Search for the cell housing the specified text and yield its (X, Y) center coordinate. 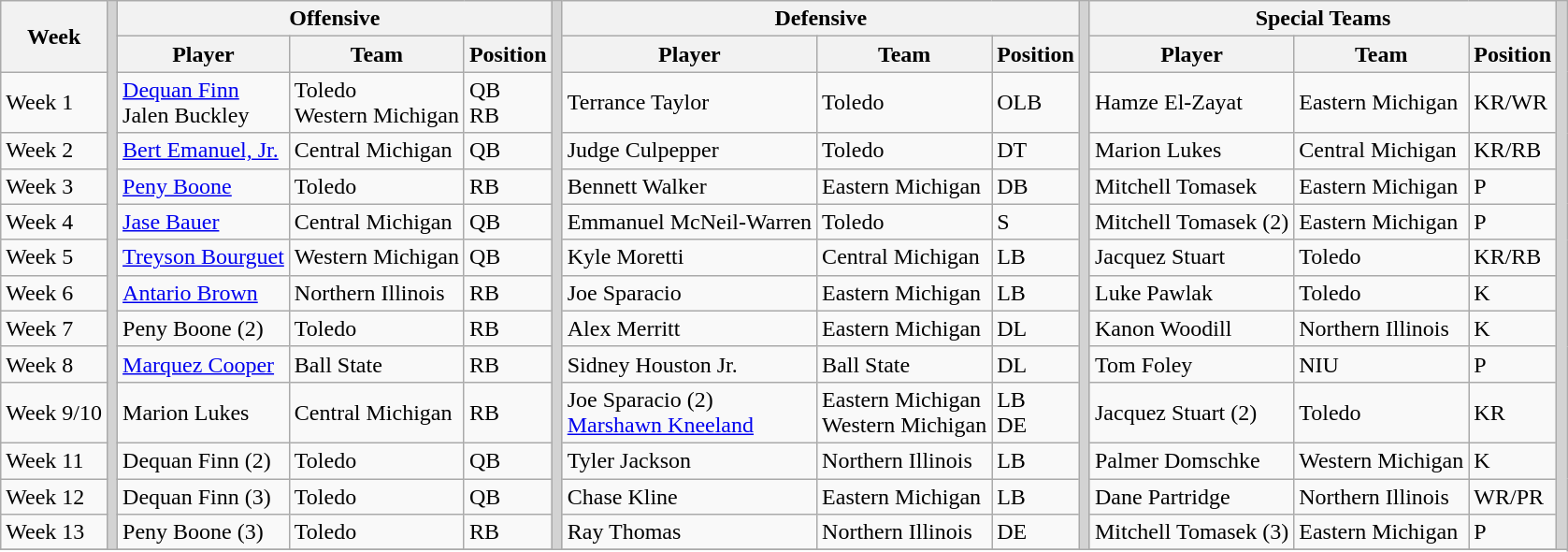
Palmer Domschke (1191, 460)
Week 5 (54, 257)
Bennett Walker (689, 186)
Week (54, 36)
Peny Boone (2) (204, 328)
Dequan Finn (3) (204, 497)
Week 3 (54, 186)
S (1036, 222)
Emmanuel McNeil-Warren (689, 222)
WR/PR (1513, 497)
OLB (1036, 103)
Tom Foley (1191, 364)
Joe Sparacio (2)Marshawn Kneeland (689, 412)
DB (1036, 186)
Terrance Taylor (689, 103)
DT (1036, 151)
Special Teams (1322, 19)
Judge Culpepper (689, 151)
Week 6 (54, 293)
LBDE (1036, 412)
Alex Merritt (689, 328)
Ray Thomas (689, 532)
Week 2 (54, 151)
Mitchell Tomasek (1191, 186)
Week 13 (54, 532)
Week 8 (54, 364)
Kyle Moretti (689, 257)
Bert Emanuel, Jr. (204, 151)
Dequan Finn (2) (204, 460)
Antario Brown (204, 293)
Week 7 (54, 328)
Sidney Houston Jr. (689, 364)
Jacquez Stuart (1191, 257)
Dequan FinnJalen Buckley (204, 103)
Treyson Bourguet (204, 257)
Mitchell Tomasek (3) (1191, 532)
KR/WR (1513, 103)
Kanon Woodill (1191, 328)
Chase Kline (689, 497)
Dane Partridge (1191, 497)
QBRB (508, 103)
Offensive (335, 19)
ToledoWestern Michigan (376, 103)
Joe Sparacio (689, 293)
Hamze El-Zayat (1191, 103)
Eastern MichiganWestern Michigan (905, 412)
DE (1036, 532)
Luke Pawlak (1191, 293)
Marquez Cooper (204, 364)
Week 11 (54, 460)
Week 9/10 (54, 412)
Tyler Jackson (689, 460)
KR (1513, 412)
Week 12 (54, 497)
NIU (1382, 364)
Peny Boone (204, 186)
Defensive (821, 19)
Peny Boone (3) (204, 532)
Week 4 (54, 222)
Jase Bauer (204, 222)
Mitchell Tomasek (2) (1191, 222)
Jacquez Stuart (2) (1191, 412)
Week 1 (54, 103)
